Detect which cell encompasses the target text, then output its (x, y) center coordinate. 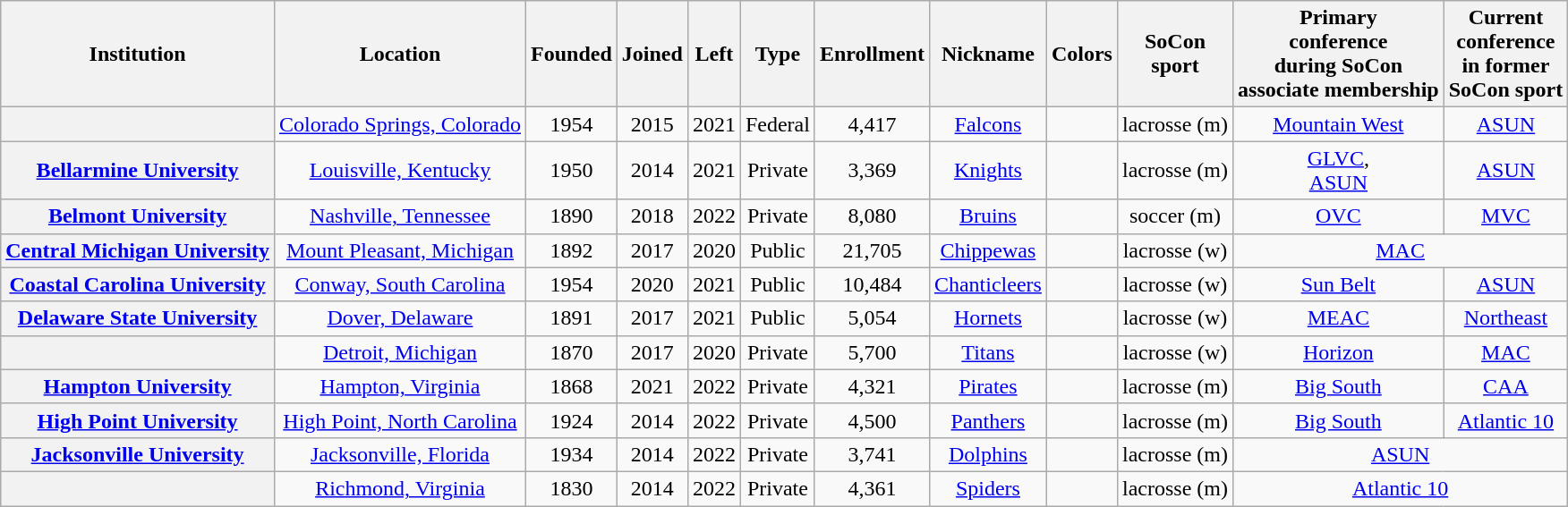
8,080 (872, 216)
MVC (1505, 216)
1934 (572, 454)
Federal (777, 124)
10,484 (872, 284)
Spiders (988, 488)
Hampton University (138, 386)
Titans (988, 352)
High Point, North Carolina (399, 420)
High Point University (138, 420)
Central Michigan University (138, 250)
1892 (572, 250)
MEAC (1339, 318)
Mountain West (1339, 124)
4,417 (872, 124)
1891 (572, 318)
2015 (652, 124)
SoConsport (1174, 54)
Knights (988, 170)
Founded (572, 54)
Delaware State University (138, 318)
Coastal Carolina University (138, 284)
Hornets (988, 318)
1868 (572, 386)
Bellarmine University (138, 170)
Currentconferencein formerSoCon sport (1505, 54)
Colorado Springs, Colorado (399, 124)
Jacksonville, Florida (399, 454)
Nashville, Tennessee (399, 216)
Sun Belt (1339, 284)
Dover, Delaware (399, 318)
5,700 (872, 352)
1924 (572, 420)
1950 (572, 170)
Pirates (988, 386)
Left (714, 54)
soccer (m) (1174, 216)
Panthers (988, 420)
4,361 (872, 488)
Belmont University (138, 216)
3,369 (872, 170)
Horizon (1339, 352)
GLVC,ASUN (1339, 170)
OVC (1339, 216)
1870 (572, 352)
2018 (652, 216)
4,500 (872, 420)
Colors (1081, 54)
CAA (1505, 386)
Enrollment (872, 54)
Location (399, 54)
Joined (652, 54)
Falcons (988, 124)
Primaryconferenceduring SoConassociate membership (1339, 54)
Type (777, 54)
1890 (572, 216)
5,054 (872, 318)
Chanticleers (988, 284)
Bruins (988, 216)
Institution (138, 54)
Mount Pleasant, Michigan (399, 250)
Nickname (988, 54)
Hampton, Virginia (399, 386)
Conway, South Carolina (399, 284)
Chippewas (988, 250)
Detroit, Michigan (399, 352)
Northeast (1505, 318)
Dolphins (988, 454)
Richmond, Virginia (399, 488)
4,321 (872, 386)
21,705 (872, 250)
1830 (572, 488)
Jacksonville University (138, 454)
3,741 (872, 454)
Louisville, Kentucky (399, 170)
